Pinpoint the cell where the given text exists, returning its (X, Y) midpoint coordinate. 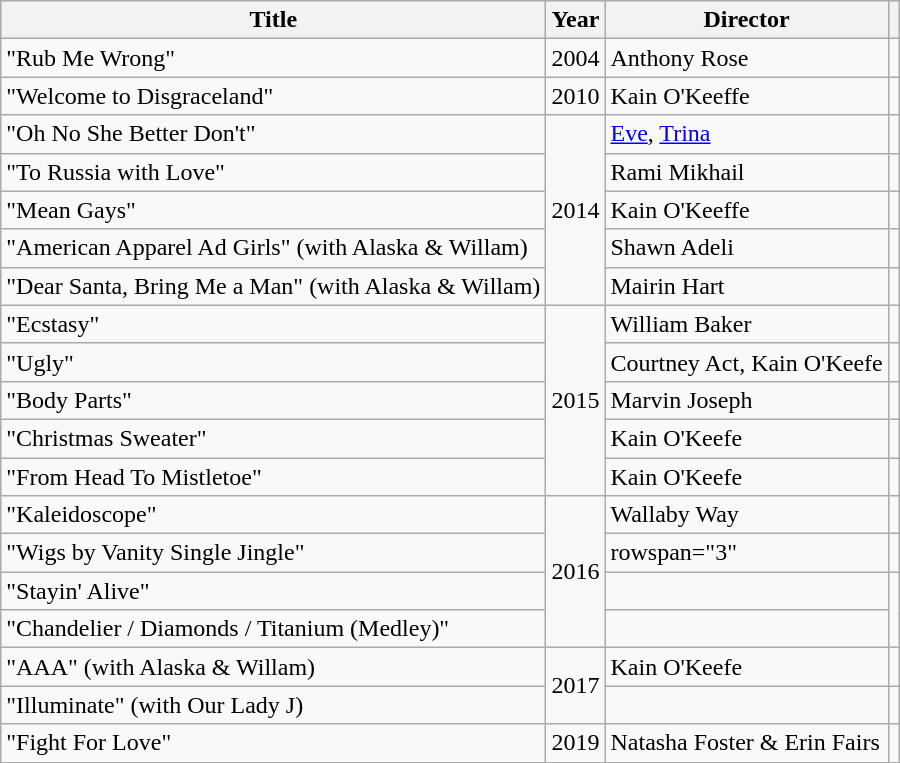
"Kaleidoscope" (274, 515)
Wallaby Way (746, 515)
"Mean Gays" (274, 210)
2014 (576, 210)
"Ugly" (274, 362)
"Stayin' Alive" (274, 591)
"Illuminate" (with Our Lady J) (274, 705)
"Body Parts" (274, 400)
William Baker (746, 324)
"Rub Me Wrong" (274, 58)
Marvin Joseph (746, 400)
Eve, Trina (746, 134)
"Ecstasy" (274, 324)
Rami Mikhail (746, 172)
"To Russia with Love" (274, 172)
"Wigs by Vanity Single Jingle" (274, 553)
"Dear Santa, Bring Me a Man" (with Alaska & Willam) (274, 286)
Director (746, 20)
2016 (576, 572)
Anthony Rose (746, 58)
2015 (576, 400)
2010 (576, 96)
Title (274, 20)
"Welcome to Disgraceland" (274, 96)
2017 (576, 686)
Mairin Hart (746, 286)
"Oh No She Better Don't" (274, 134)
"Christmas Sweater" (274, 438)
"Chandelier / Diamonds / Titanium (Medley)" (274, 629)
Year (576, 20)
2004 (576, 58)
"American Apparel Ad Girls" (with Alaska & Willam) (274, 248)
2019 (576, 743)
Shawn Adeli (746, 248)
"Fight For Love" (274, 743)
"AAA" (with Alaska & Willam) (274, 667)
Natasha Foster & Erin Fairs (746, 743)
Courtney Act, Kain O'Keefe (746, 362)
rowspan="3" (746, 553)
"From Head To Mistletoe" (274, 477)
